Extract the (X, Y) coordinate from the center of the cell holding the provided text.  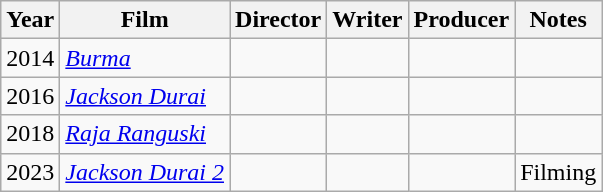
Writer (368, 20)
2023 (30, 172)
Burma (145, 58)
Film (145, 20)
Director (278, 20)
Producer (462, 20)
2018 (30, 134)
2016 (30, 96)
2014 (30, 58)
Year (30, 20)
Raja Ranguski (145, 134)
Jackson Durai (145, 96)
Jackson Durai 2 (145, 172)
Filming (558, 172)
Notes (558, 20)
